Provide the [x, y] coordinate of the cell's center where the given text is located.  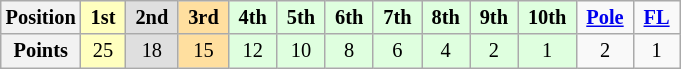
12 [253, 51]
3rd [203, 17]
25 [104, 51]
10th [547, 17]
4th [253, 17]
6th [349, 17]
15 [203, 51]
Pole [604, 17]
Points [41, 51]
4 [446, 51]
5th [301, 17]
2nd [152, 17]
8 [349, 51]
8th [446, 17]
7th [397, 17]
18 [152, 51]
1st [104, 17]
6 [397, 51]
Position [41, 17]
10 [301, 51]
FL [657, 17]
9th [494, 17]
